Search for the cell housing the specified text and yield its (x, y) center coordinate. 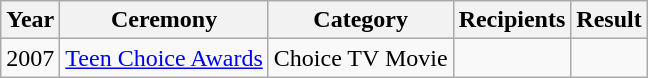
Ceremony (164, 20)
Category (360, 20)
Result (609, 20)
Recipients (512, 20)
Choice TV Movie (360, 58)
2007 (30, 58)
Year (30, 20)
Teen Choice Awards (164, 58)
